Output the [X, Y] coordinate of the center of the cell containing the given text.  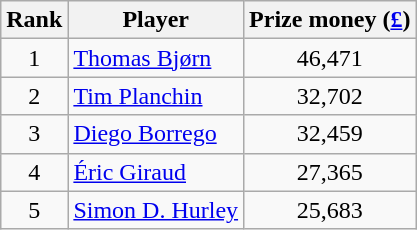
Prize money (£) [330, 20]
Éric Giraud [156, 172]
5 [34, 210]
Tim Planchin [156, 96]
4 [34, 172]
27,365 [330, 172]
25,683 [330, 210]
Diego Borrego [156, 134]
46,471 [330, 58]
Thomas Bjørn [156, 58]
1 [34, 58]
2 [34, 96]
Simon D. Hurley [156, 210]
32,459 [330, 134]
32,702 [330, 96]
Rank [34, 20]
3 [34, 134]
Player [156, 20]
